Identify which cell holds the provided text, then report its [x, y] central coordinate. 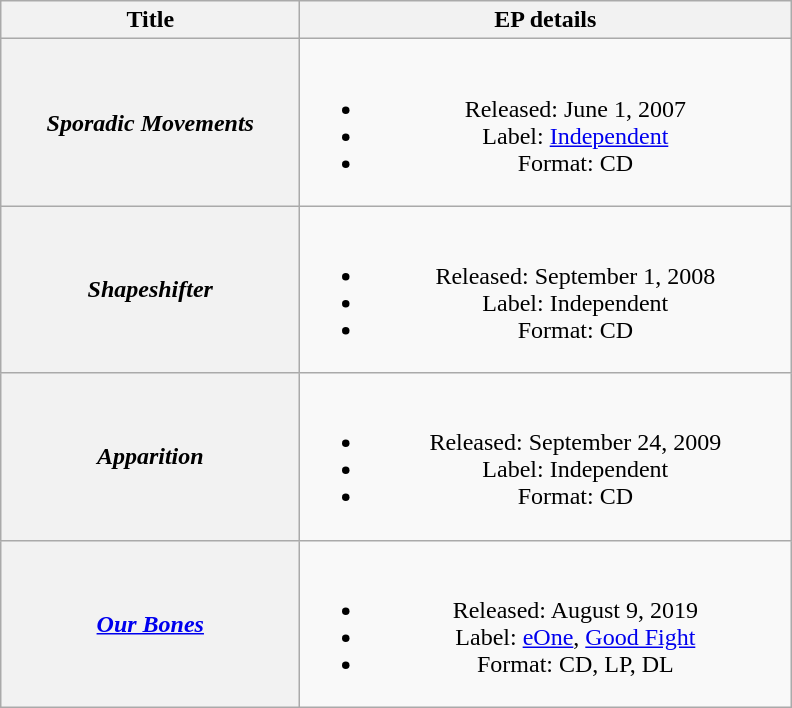
Released: August 9, 2019Label: eOne, Good FightFormat: CD, LP, DL [546, 624]
Released: September 1, 2008Label: IndependentFormat: CD [546, 290]
Our Bones [150, 624]
Released: September 24, 2009Label: IndependentFormat: CD [546, 456]
Released: June 1, 2007Label: IndependentFormat: CD [546, 122]
Apparition [150, 456]
Title [150, 20]
Sporadic Movements [150, 122]
EP details [546, 20]
Shapeshifter [150, 290]
